Extract the [x, y] coordinate from the center of the cell holding the provided text.  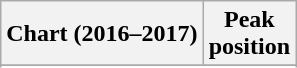
Peak position [249, 34]
Chart (2016–2017) [102, 34]
